Locate the cell with the specified text and output its (x, y) center coordinate. 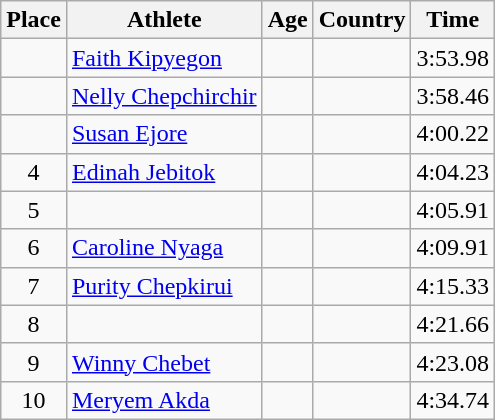
Athlete (164, 20)
6 (34, 248)
4:09.91 (453, 248)
3:53.98 (453, 58)
4:34.74 (453, 400)
Faith Kipyegon (164, 58)
4:00.22 (453, 134)
10 (34, 400)
Winny Chebet (164, 362)
4:23.08 (453, 362)
4 (34, 172)
Purity Chepkirui (164, 286)
5 (34, 210)
8 (34, 324)
Country (362, 20)
Susan Ejore (164, 134)
Meryem Akda (164, 400)
Nelly Chepchirchir (164, 96)
3:58.46 (453, 96)
Edinah Jebitok (164, 172)
9 (34, 362)
4:04.23 (453, 172)
Age (288, 20)
Time (453, 20)
Place (34, 20)
7 (34, 286)
4:15.33 (453, 286)
4:21.66 (453, 324)
Caroline Nyaga (164, 248)
4:05.91 (453, 210)
